Find where the given text appears and provide that cell's center as [x, y] coordinate. 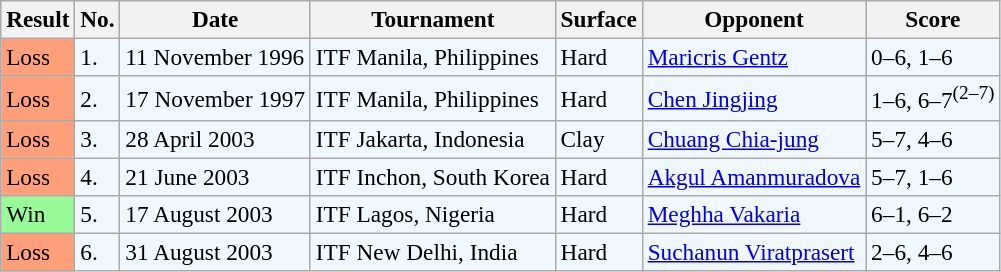
5–7, 4–6 [933, 139]
Win [38, 214]
4. [98, 177]
Chen Jingjing [754, 98]
Opponent [754, 19]
Suchanun Viratprasert [754, 252]
1–6, 6–7(2–7) [933, 98]
Date [215, 19]
17 November 1997 [215, 98]
Score [933, 19]
Meghha Vakaria [754, 214]
2–6, 4–6 [933, 252]
Tournament [432, 19]
21 June 2003 [215, 177]
5. [98, 214]
Maricris Gentz [754, 57]
ITF New Delhi, India [432, 252]
6–1, 6–2 [933, 214]
Result [38, 19]
5–7, 1–6 [933, 177]
No. [98, 19]
2. [98, 98]
Chuang Chia-jung [754, 139]
31 August 2003 [215, 252]
17 August 2003 [215, 214]
0–6, 1–6 [933, 57]
6. [98, 252]
Surface [598, 19]
11 November 1996 [215, 57]
ITF Lagos, Nigeria [432, 214]
Clay [598, 139]
3. [98, 139]
ITF Inchon, South Korea [432, 177]
Akgul Amanmuradova [754, 177]
28 April 2003 [215, 139]
1. [98, 57]
ITF Jakarta, Indonesia [432, 139]
